Detect which cell encompasses the target text, then output its (X, Y) center coordinate. 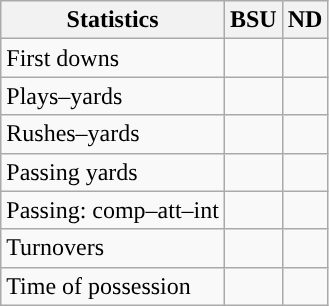
Turnovers (113, 248)
Time of possession (113, 286)
Passing: comp–att–int (113, 210)
Plays–yards (113, 96)
ND (305, 20)
Statistics (113, 20)
BSU (253, 20)
Passing yards (113, 172)
First downs (113, 58)
Rushes–yards (113, 134)
